From the cell containing the given text, extract its center point as (X, Y) coordinate. 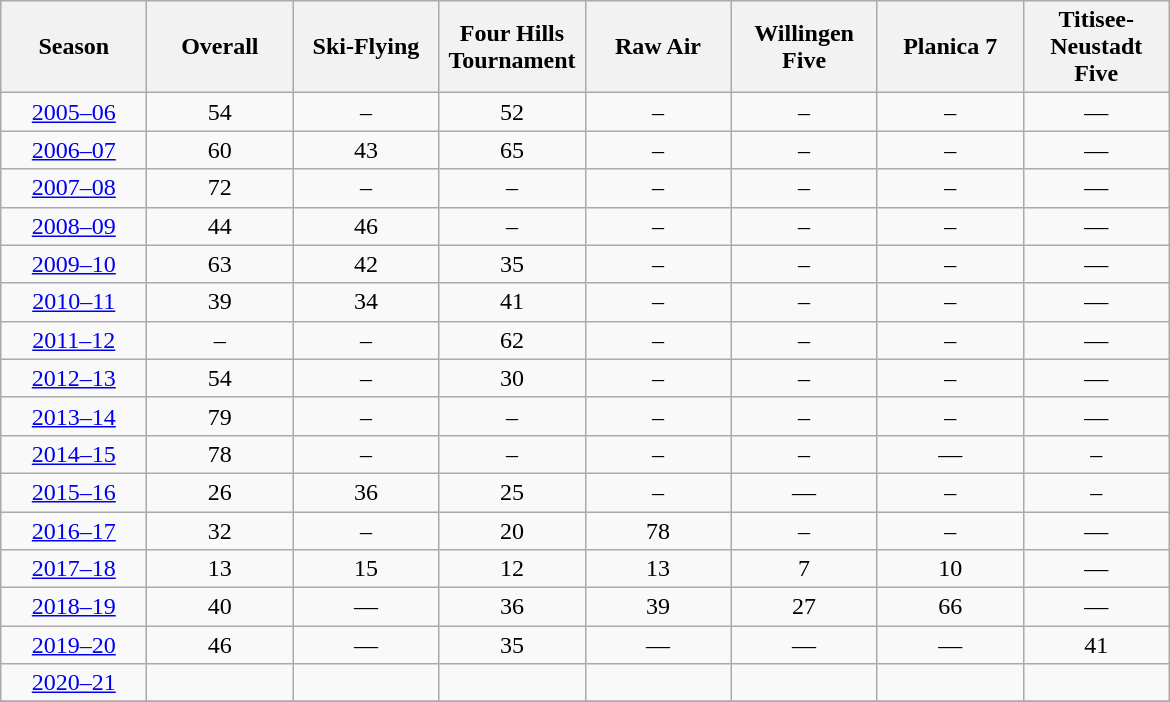
2015–16 (74, 492)
26 (220, 492)
43 (366, 150)
66 (950, 607)
60 (220, 150)
32 (220, 531)
2010–11 (74, 302)
2014–15 (74, 454)
Overall (220, 47)
2008–09 (74, 226)
2011–12 (74, 340)
2006–07 (74, 150)
63 (220, 264)
Season (74, 47)
20 (512, 531)
Four HillsTournament (512, 47)
34 (366, 302)
79 (220, 416)
2019–20 (74, 645)
7 (804, 569)
2007–08 (74, 188)
40 (220, 607)
65 (512, 150)
Ski-Flying (366, 47)
2016–17 (74, 531)
12 (512, 569)
15 (366, 569)
25 (512, 492)
72 (220, 188)
Planica 7 (950, 47)
Titisee-Neustadt Five (1096, 47)
42 (366, 264)
Raw Air (658, 47)
30 (512, 378)
2013–14 (74, 416)
44 (220, 226)
Willingen Five (804, 47)
2018–19 (74, 607)
2020–21 (74, 683)
10 (950, 569)
2005–06 (74, 112)
2009–10 (74, 264)
52 (512, 112)
27 (804, 607)
62 (512, 340)
2017–18 (74, 569)
2012–13 (74, 378)
